Search for the cell housing the specified text and yield its [X, Y] center coordinate. 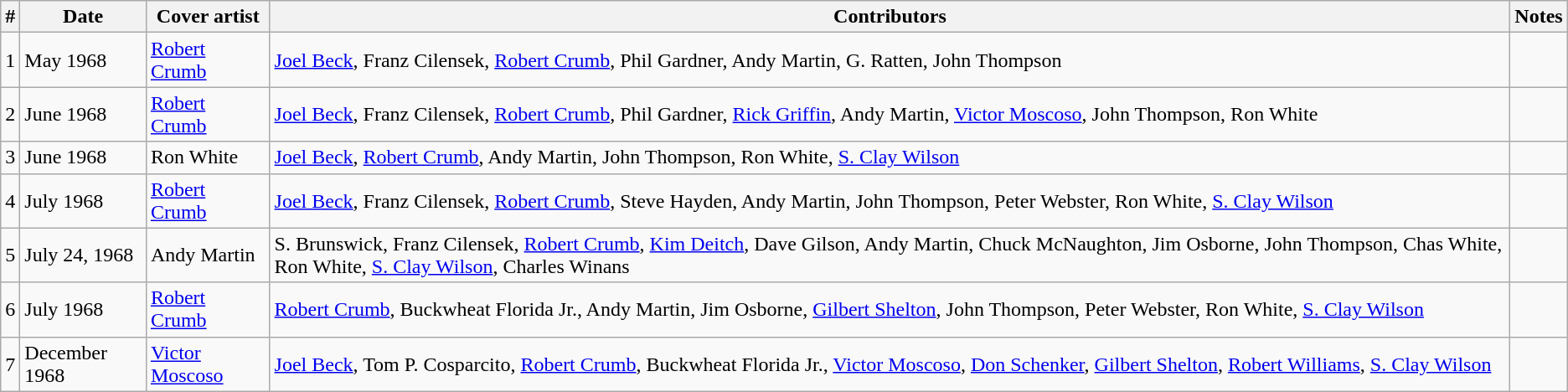
Andy Martin [208, 255]
Contributors [890, 17]
Robert Crumb, Buckwheat Florida Jr., Andy Martin, Jim Osborne, Gilbert Shelton, John Thompson, Peter Webster, Ron White, S. Clay Wilson [890, 310]
Notes [1539, 17]
Joel Beck, Franz Cilensek, Robert Crumb, Phil Gardner, Andy Martin, G. Ratten, John Thompson [890, 60]
July 24, 1968 [84, 255]
7 [10, 364]
4 [10, 201]
Joel Beck, Tom P. Cosparcito, Robert Crumb, Buckwheat Florida Jr., Victor Moscoso, Don Schenker, Gilbert Shelton, Robert Williams, S. Clay Wilson [890, 364]
6 [10, 310]
May 1968 [84, 60]
Joel Beck, Robert Crumb, Andy Martin, John Thompson, Ron White, S. Clay Wilson [890, 157]
5 [10, 255]
Ron White [208, 157]
Cover artist [208, 17]
Victor Moscoso [208, 364]
Joel Beck, Franz Cilensek, Robert Crumb, Phil Gardner, Rick Griffin, Andy Martin, Victor Moscoso, John Thompson, Ron White [890, 114]
Joel Beck, Franz Cilensek, Robert Crumb, Steve Hayden, Andy Martin, John Thompson, Peter Webster, Ron White, S. Clay Wilson [890, 201]
Date [84, 17]
1 [10, 60]
3 [10, 157]
2 [10, 114]
# [10, 17]
December 1968 [84, 364]
